Capture the cell that displays the provided text and extract its [x, y] central coordinate. 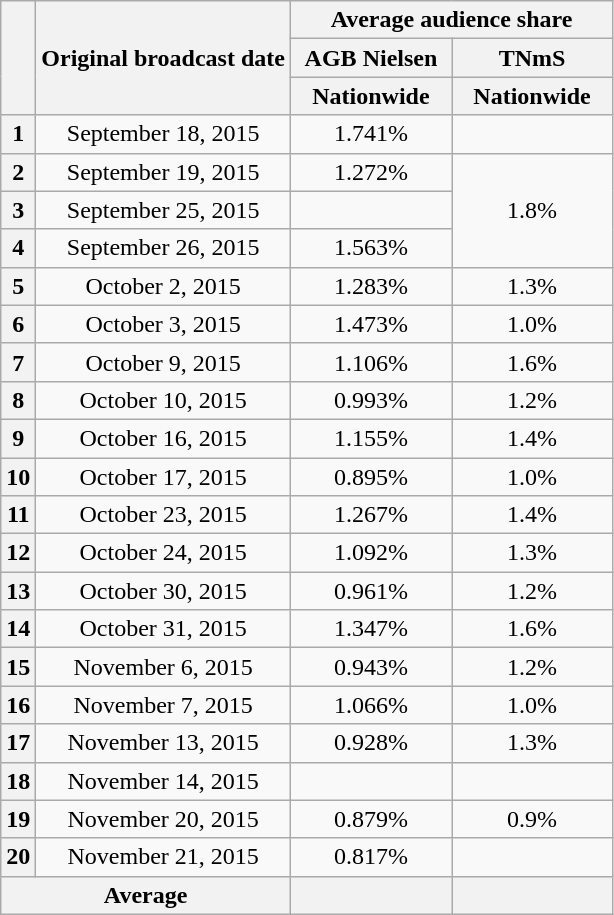
1.563% [370, 248]
5 [18, 286]
1.267% [370, 515]
0.9% [532, 819]
1.8% [532, 210]
0.879% [370, 819]
November 21, 2015 [164, 857]
Average audience share [451, 20]
19 [18, 819]
Original broadcast date [164, 58]
11 [18, 515]
14 [18, 629]
9 [18, 438]
4 [18, 248]
0.817% [370, 857]
0.943% [370, 667]
November 7, 2015 [164, 705]
September 19, 2015 [164, 172]
TNmS [532, 58]
18 [18, 781]
Average [146, 895]
0.928% [370, 743]
October 31, 2015 [164, 629]
October 16, 2015 [164, 438]
November 6, 2015 [164, 667]
1 [18, 134]
October 17, 2015 [164, 477]
November 14, 2015 [164, 781]
2 [18, 172]
October 9, 2015 [164, 362]
1.741% [370, 134]
7 [18, 362]
1.473% [370, 324]
13 [18, 591]
1.155% [370, 438]
20 [18, 857]
November 20, 2015 [164, 819]
3 [18, 210]
1.272% [370, 172]
October 10, 2015 [164, 400]
1.092% [370, 553]
October 2, 2015 [164, 286]
15 [18, 667]
1.066% [370, 705]
0.961% [370, 591]
October 30, 2015 [164, 591]
September 25, 2015 [164, 210]
November 13, 2015 [164, 743]
0.993% [370, 400]
1.106% [370, 362]
September 18, 2015 [164, 134]
September 26, 2015 [164, 248]
0.895% [370, 477]
12 [18, 553]
1.347% [370, 629]
October 3, 2015 [164, 324]
8 [18, 400]
10 [18, 477]
October 23, 2015 [164, 515]
6 [18, 324]
17 [18, 743]
1.283% [370, 286]
16 [18, 705]
AGB Nielsen [370, 58]
October 24, 2015 [164, 553]
